Find where the given text appears and provide that cell's center as [x, y] coordinate. 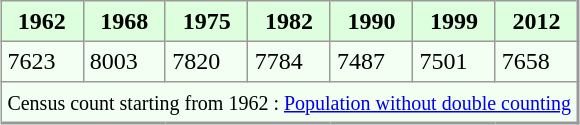
1999 [454, 21]
7658 [536, 61]
2012 [536, 21]
7501 [454, 61]
1982 [289, 21]
7487 [371, 61]
7623 [42, 61]
8003 [124, 61]
1990 [371, 21]
7820 [206, 61]
1968 [124, 21]
1975 [206, 21]
Census count starting from 1962 : Population without double counting [290, 102]
1962 [42, 21]
7784 [289, 61]
